Return (x, y) of the center of cell containing provided text 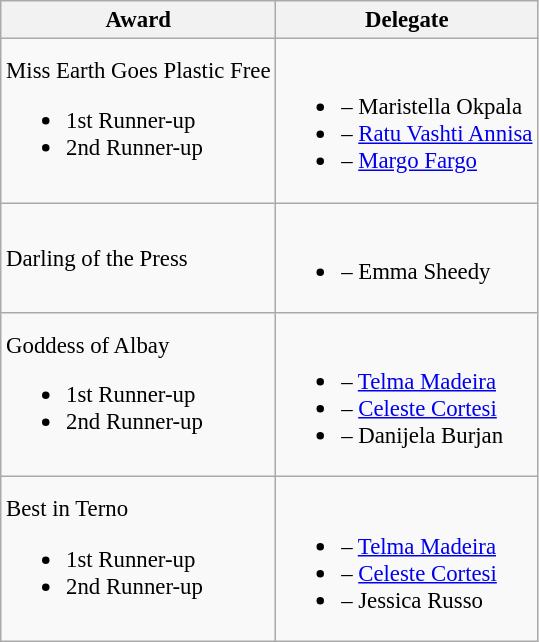
Best in Terno1st Runner-up2nd Runner-up (138, 559)
Darling of the Press (138, 258)
– Telma Madeira – Celeste Cortesi – Danijela Burjan (407, 395)
Goddess of Albay1st Runner-up2nd Runner-up (138, 395)
– Emma Sheedy (407, 258)
Award (138, 20)
Delegate (407, 20)
Miss Earth Goes Plastic Free1st Runner-up2nd Runner-up (138, 121)
– Telma Madeira – Celeste Cortesi – Jessica Russo (407, 559)
– Maristella Okpala – Ratu Vashti Annisa – Margo Fargo (407, 121)
